Find where the given text appears and provide that cell's center as [x, y] coordinate. 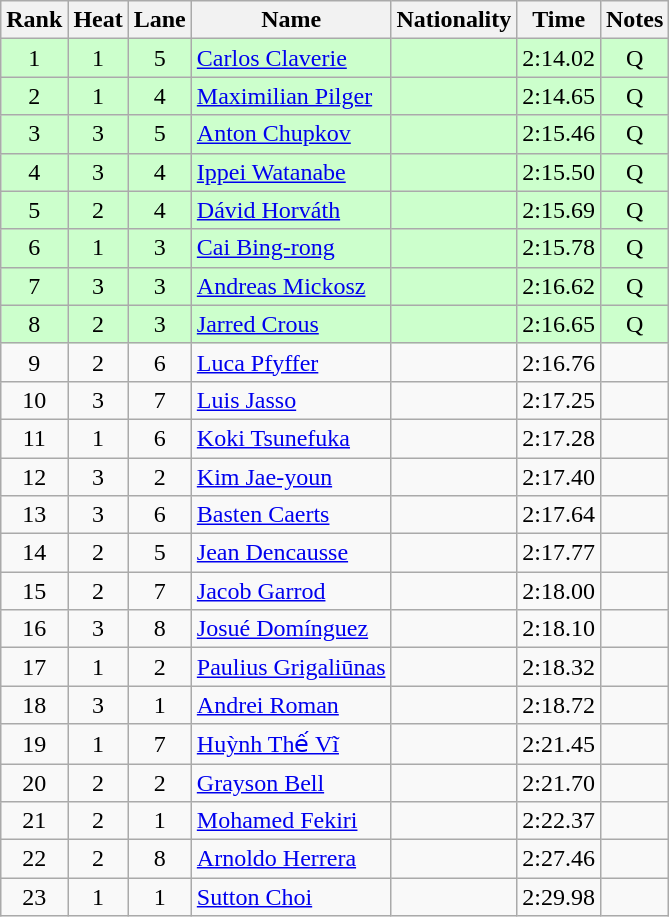
Arnoldo Herrera [291, 859]
Jarred Crous [291, 324]
20 [34, 783]
Anton Chupkov [291, 134]
2:18.00 [559, 591]
Rank [34, 20]
Koki Tsunefuka [291, 438]
18 [34, 705]
21 [34, 821]
Jean Dencausse [291, 553]
Andrei Roman [291, 705]
Andreas Mickosz [291, 286]
2:14.02 [559, 58]
2:15.78 [559, 248]
12 [34, 477]
Heat [98, 20]
2:22.37 [559, 821]
14 [34, 553]
17 [34, 667]
2:21.45 [559, 744]
2:15.46 [559, 134]
11 [34, 438]
2:21.70 [559, 783]
Basten Caerts [291, 515]
2:17.40 [559, 477]
Luca Pfyffer [291, 362]
13 [34, 515]
2:17.77 [559, 553]
2:17.25 [559, 400]
2:14.65 [559, 96]
Kim Jae-youn [291, 477]
Name [291, 20]
Jacob Garrod [291, 591]
2:17.64 [559, 515]
Nationality [454, 20]
Sutton Choi [291, 897]
2:18.32 [559, 667]
2:29.98 [559, 897]
Dávid Horváth [291, 210]
2:15.69 [559, 210]
19 [34, 744]
Mohamed Fekiri [291, 821]
2:18.10 [559, 629]
15 [34, 591]
2:15.50 [559, 172]
Josué Domínguez [291, 629]
2:16.65 [559, 324]
Lane [160, 20]
2:27.46 [559, 859]
Ippei Watanabe [291, 172]
2:17.28 [559, 438]
2:16.62 [559, 286]
Cai Bing-rong [291, 248]
Time [559, 20]
Maximilian Pilger [291, 96]
Luis Jasso [291, 400]
Paulius Grigaliūnas [291, 667]
2:16.76 [559, 362]
16 [34, 629]
10 [34, 400]
23 [34, 897]
Huỳnh Thế Vĩ [291, 744]
2:18.72 [559, 705]
Notes [634, 20]
Grayson Bell [291, 783]
Carlos Claverie [291, 58]
22 [34, 859]
9 [34, 362]
